Output the (x, y) coordinate of the center of the cell containing the given text.  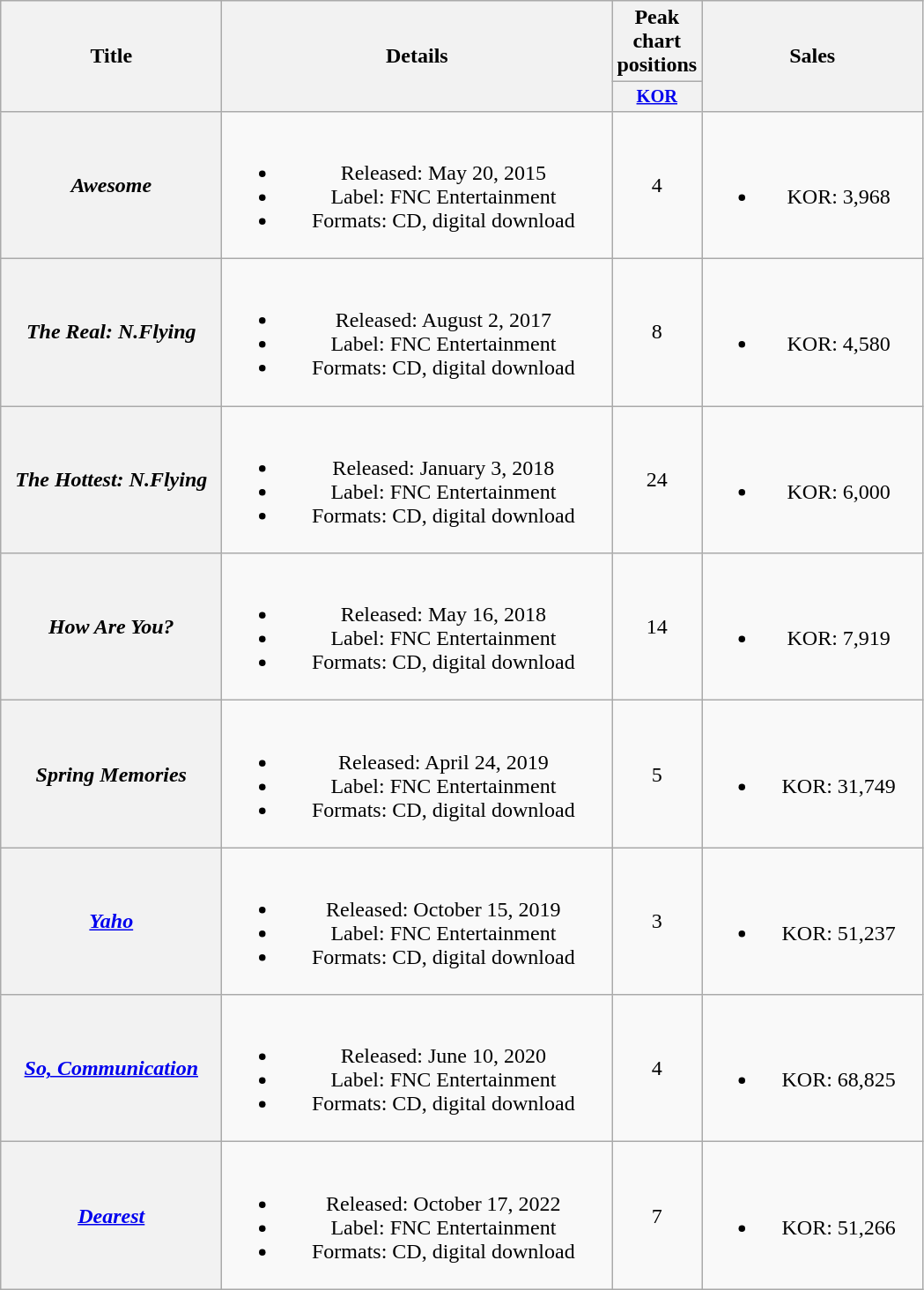
Released: October 15, 2019Label: FNC EntertainmentFormats: CD, digital download (418, 922)
Dearest (111, 1216)
KOR: 68,825 (812, 1068)
Sales (812, 56)
KOR: 7,919 (812, 627)
24 (657, 479)
The Hottest: N.Flying (111, 479)
Released: May 20, 2015Label: FNC EntertainmentFormats: CD, digital download (418, 185)
Released: August 2, 2017Label: FNC EntertainmentFormats: CD, digital download (418, 333)
How Are You? (111, 627)
Released: January 3, 2018Label: FNC EntertainmentFormats: CD, digital download (418, 479)
Awesome (111, 185)
KOR: 51,237 (812, 922)
Yaho (111, 922)
8 (657, 333)
KOR: 3,968 (812, 185)
Released: June 10, 2020Label: FNC EntertainmentFormats: CD, digital download (418, 1068)
Released: May 16, 2018Label: FNC EntertainmentFormats: CD, digital download (418, 627)
KOR: 6,000 (812, 479)
Released: April 24, 2019Label: FNC EntertainmentFormats: CD, digital download (418, 774)
The Real: N.Flying (111, 333)
KOR: 31,749 (812, 774)
So, Communication (111, 1068)
Released: October 17, 2022Label: FNC EntertainmentFormats: CD, digital download (418, 1216)
KOR: 4,580 (812, 333)
KOR (657, 97)
5 (657, 774)
7 (657, 1216)
3 (657, 922)
Spring Memories (111, 774)
14 (657, 627)
Peak chart positions (657, 41)
KOR: 51,266 (812, 1216)
Details (418, 56)
Title (111, 56)
